Capture the cell that displays the provided text and extract its [x, y] central coordinate. 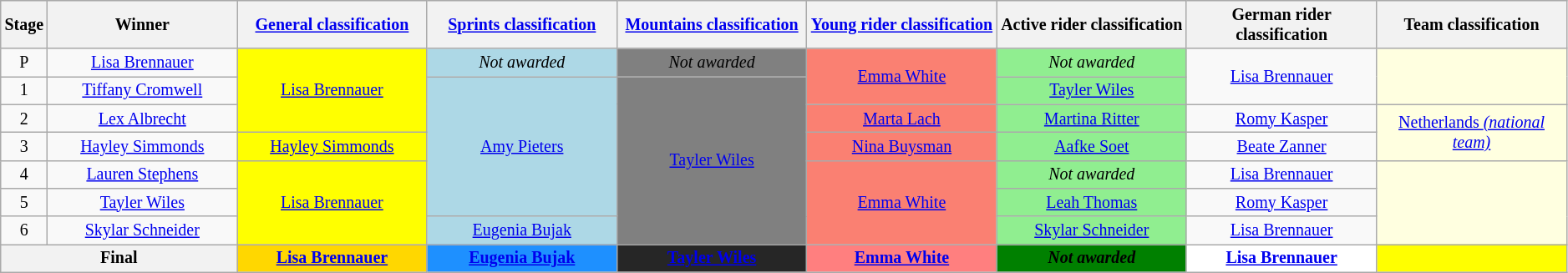
1 [24, 90]
Leah Thomas [1091, 202]
German rider classification [1281, 25]
Mountains classification [712, 25]
Team classification [1472, 25]
General classification [332, 25]
Lex Albrecht [142, 119]
Young rider classification [902, 25]
Nina Buysman [902, 147]
P [24, 63]
Aafke Soet [1091, 147]
Final [119, 259]
2 [24, 119]
Stage [24, 25]
Active rider classification [1091, 25]
Amy Pieters [521, 147]
Beate Zanner [1281, 147]
Sprints classification [521, 25]
3 [24, 147]
Marta Lach [902, 119]
Netherlands (national team) [1472, 132]
Winner [142, 25]
5 [24, 202]
Lauren Stephens [142, 174]
Martina Ritter [1091, 119]
Tiffany Cromwell [142, 90]
6 [24, 230]
4 [24, 174]
